Provide the [X, Y] coordinate of the cell's center where the given text is located.  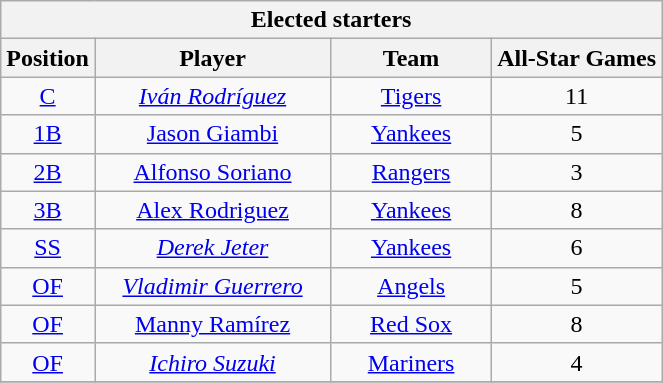
3B [48, 210]
Jason Giambi [212, 134]
Manny Ramírez [212, 324]
3 [577, 172]
Team [412, 58]
Mariners [412, 362]
Red Sox [412, 324]
Rangers [412, 172]
Tigers [412, 96]
Position [48, 58]
Elected starters [332, 20]
2B [48, 172]
All-Star Games [577, 58]
Alex Rodriguez [212, 210]
Alfonso Soriano [212, 172]
Iván Rodríguez [212, 96]
SS [48, 248]
11 [577, 96]
C [48, 96]
4 [577, 362]
Player [212, 58]
Vladimir Guerrero [212, 286]
Angels [412, 286]
Ichiro Suzuki [212, 362]
Derek Jeter [212, 248]
6 [577, 248]
1B [48, 134]
